Determine the (X, Y) coordinate at the center of the cell enclosing the given text.  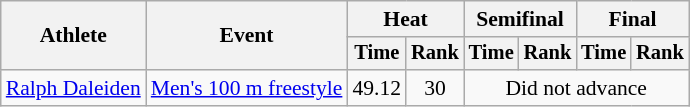
49.12 (376, 88)
Did not advance (576, 88)
30 (435, 88)
Event (247, 36)
Men's 100 m freestyle (247, 88)
Final (632, 19)
Heat (405, 19)
Athlete (74, 36)
Semifinal (520, 19)
Ralph Daleiden (74, 88)
